Pinpoint the cell where the given text exists, returning its (x, y) midpoint coordinate. 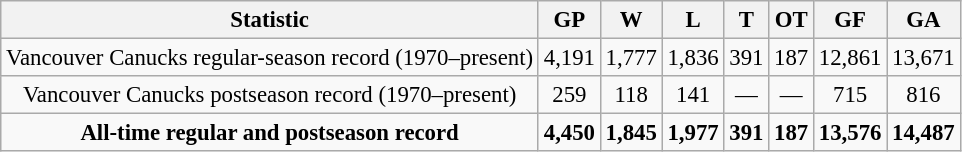
GA (924, 20)
13,671 (924, 58)
1,977 (693, 133)
118 (631, 95)
All-time regular and postseason record (270, 133)
259 (569, 95)
141 (693, 95)
4,450 (569, 133)
1,777 (631, 58)
L (693, 20)
816 (924, 95)
4,191 (569, 58)
OT (792, 20)
1,836 (693, 58)
715 (850, 95)
W (631, 20)
12,861 (850, 58)
T (746, 20)
GP (569, 20)
14,487 (924, 133)
13,576 (850, 133)
Vancouver Canucks regular-season record (1970–present) (270, 58)
1,845 (631, 133)
Vancouver Canucks postseason record (1970–present) (270, 95)
GF (850, 20)
Statistic (270, 20)
